Locate the cell with the specified text and output its (X, Y) center coordinate. 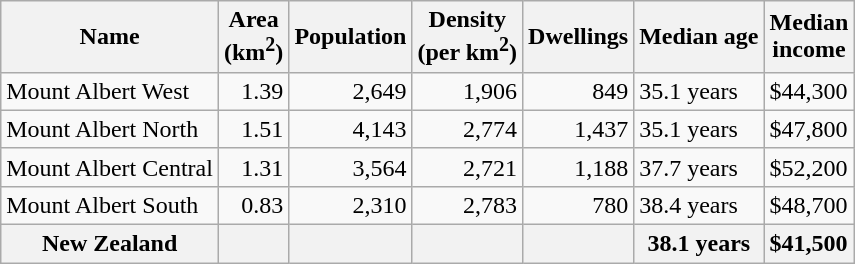
Population (350, 37)
$52,200 (809, 167)
Mount Albert West (110, 91)
Mount Albert Central (110, 167)
$44,300 (809, 91)
780 (578, 205)
2,783 (468, 205)
Medianincome (809, 37)
849 (578, 91)
0.83 (253, 205)
$47,800 (809, 129)
1,188 (578, 167)
Mount Albert South (110, 205)
Dwellings (578, 37)
$41,500 (809, 244)
Median age (699, 37)
2,649 (350, 91)
4,143 (350, 129)
38.4 years (699, 205)
1,906 (468, 91)
Area(km2) (253, 37)
37.7 years (699, 167)
$48,700 (809, 205)
Density(per km2) (468, 37)
Name (110, 37)
1,437 (578, 129)
2,774 (468, 129)
New Zealand (110, 244)
38.1 years (699, 244)
1.31 (253, 167)
3,564 (350, 167)
Mount Albert North (110, 129)
2,721 (468, 167)
1.51 (253, 129)
2,310 (350, 205)
1.39 (253, 91)
